For the text-containing cell, return its midpoint in [x, y] coordinate format. 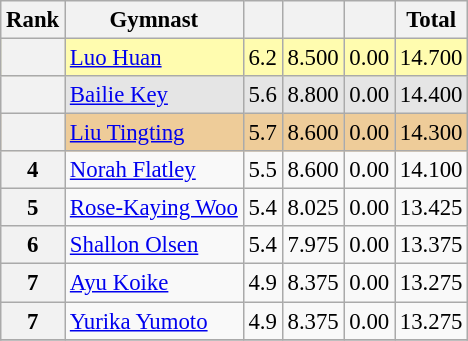
6.2 [262, 58]
14.400 [430, 95]
Rank [33, 20]
5.6 [262, 95]
Norah Flatley [154, 170]
5 [33, 208]
8.500 [313, 58]
14.100 [430, 170]
Yurika Yumoto [154, 321]
5.7 [262, 133]
13.375 [430, 245]
Liu Tingting [154, 133]
14.700 [430, 58]
Bailie Key [154, 95]
Shallon Olsen [154, 245]
5.5 [262, 170]
Rose-Kaying Woo [154, 208]
Total [430, 20]
14.300 [430, 133]
8.025 [313, 208]
8.800 [313, 95]
Gymnast [154, 20]
Luo Huan [154, 58]
4 [33, 170]
Ayu Koike [154, 283]
13.425 [430, 208]
7.975 [313, 245]
6 [33, 245]
